Determine the (X, Y) coordinate at the center of the cell enclosing the given text.  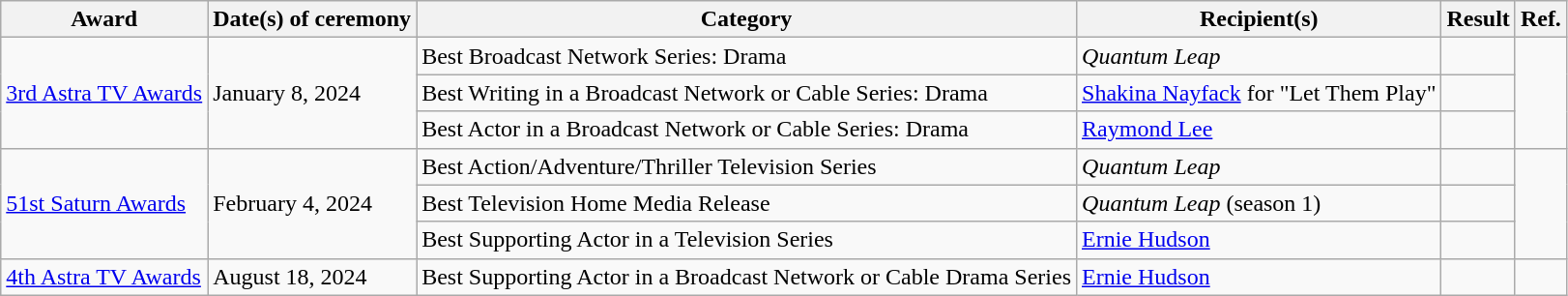
Category (746, 19)
Shakina Nayfack for "Let Them Play" (1259, 93)
Ref. (1541, 19)
Date(s) of ceremony (312, 19)
3rd Astra TV Awards (104, 93)
August 18, 2024 (312, 277)
Raymond Lee (1259, 130)
Best Action/Adventure/Thriller Television Series (746, 166)
January 8, 2024 (312, 93)
4th Astra TV Awards (104, 277)
Best Actor in a Broadcast Network or Cable Series: Drama (746, 130)
Best Writing in a Broadcast Network or Cable Series: Drama (746, 93)
Best Television Home Media Release (746, 203)
Recipient(s) (1259, 19)
Best Supporting Actor in a Television Series (746, 240)
February 4, 2024 (312, 203)
Result (1478, 19)
Best Supporting Actor in a Broadcast Network or Cable Drama Series (746, 277)
Quantum Leap (season 1) (1259, 203)
Best Broadcast Network Series: Drama (746, 56)
Award (104, 19)
51st Saturn Awards (104, 203)
